Return (X, Y) of the center of cell containing provided text 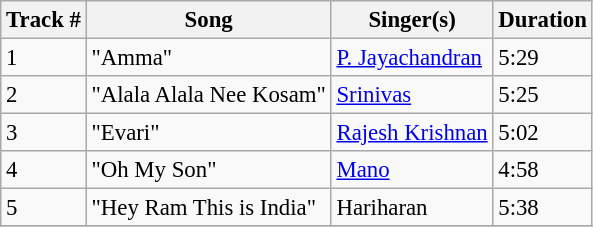
Mano (412, 170)
5:38 (542, 208)
Srinivas (412, 95)
5:02 (542, 133)
Singer(s) (412, 20)
"Hey Ram This is India" (208, 208)
"Amma" (208, 58)
3 (44, 133)
Hariharan (412, 208)
4 (44, 170)
"Oh My Son" (208, 170)
2 (44, 95)
5:25 (542, 95)
Duration (542, 20)
1 (44, 58)
Song (208, 20)
Track # (44, 20)
"Evari" (208, 133)
P. Jayachandran (412, 58)
4:58 (542, 170)
"Alala Alala Nee Kosam" (208, 95)
Rajesh Krishnan (412, 133)
5 (44, 208)
5:29 (542, 58)
